Return [x, y] of the center of cell containing provided text 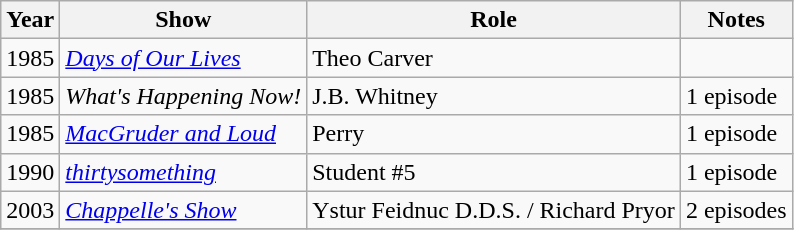
MacGruder and Loud [184, 134]
Show [184, 20]
Theo Carver [494, 58]
J.B. Whitney [494, 96]
thirtysomething [184, 172]
2003 [30, 210]
What's Happening Now! [184, 96]
Notes [736, 20]
Days of Our Lives [184, 58]
Role [494, 20]
Ystur Feidnuc D.D.S. / Richard Pryor [494, 210]
Student #5 [494, 172]
Chappelle's Show [184, 210]
Year [30, 20]
2 episodes [736, 210]
1990 [30, 172]
Perry [494, 134]
